Return [X, Y] of the center of cell containing provided text 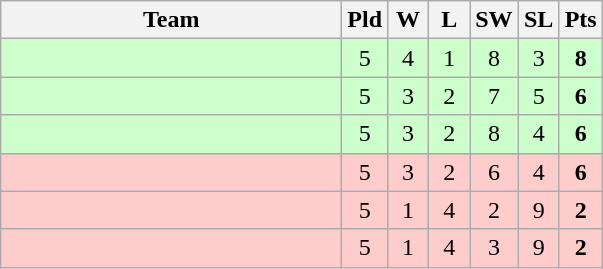
SW [494, 20]
L [450, 20]
W [408, 20]
SL [538, 20]
Team [172, 20]
7 [494, 96]
Pts [580, 20]
Pld [365, 20]
